From the cell containing the given text, extract its center point as [x, y] coordinate. 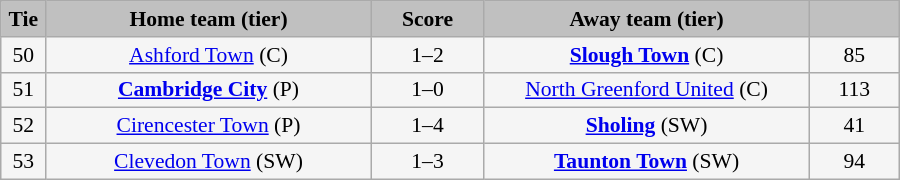
94 [854, 162]
Slough Town (C) [647, 55]
1–4 [427, 126]
41 [854, 126]
Score [427, 19]
Home team (tier) [209, 19]
Sholing (SW) [647, 126]
51 [24, 90]
52 [24, 126]
Taunton Town (SW) [647, 162]
113 [854, 90]
Cirencester Town (P) [209, 126]
1–0 [427, 90]
Cambridge City (P) [209, 90]
Tie [24, 19]
53 [24, 162]
Clevedon Town (SW) [209, 162]
Ashford Town (C) [209, 55]
50 [24, 55]
1–2 [427, 55]
85 [854, 55]
1–3 [427, 162]
Away team (tier) [647, 19]
North Greenford United (C) [647, 90]
